Identify which cell holds the provided text, then report its [x, y] central coordinate. 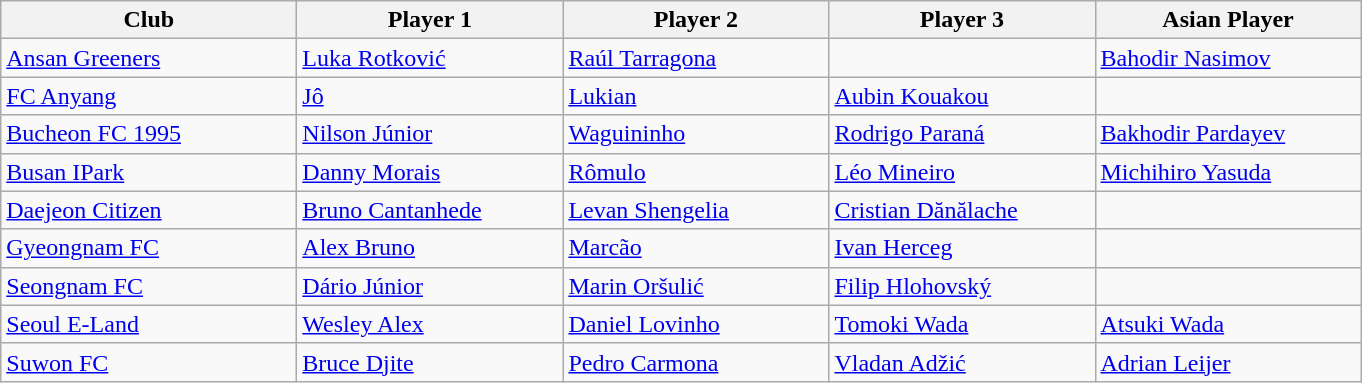
Daniel Lovinho [696, 324]
Nilson Júnior [430, 134]
Levan Shengelia [696, 210]
Danny Morais [430, 172]
Jô [430, 96]
Seongnam FC [149, 286]
Bahodir Nasimov [1228, 58]
Léo Mineiro [962, 172]
Pedro Carmona [696, 362]
Bruce Djite [430, 362]
Wesley Alex [430, 324]
Cristian Dănălache [962, 210]
Marcão [696, 248]
Player 3 [962, 20]
Club [149, 20]
Michihiro Yasuda [1228, 172]
Rômulo [696, 172]
Aubin Kouakou [962, 96]
Luka Rotković [430, 58]
Seoul E-Land [149, 324]
Vladan Adžić [962, 362]
Tomoki Wada [962, 324]
Atsuki Wada [1228, 324]
Adrian Leijer [1228, 362]
Waguininho [696, 134]
Dário Júnior [430, 286]
FC Anyang [149, 96]
Raúl Tarragona [696, 58]
Marin Oršulić [696, 286]
Suwon FC [149, 362]
Player 1 [430, 20]
Alex Bruno [430, 248]
Filip Hlohovský [962, 286]
Busan IPark [149, 172]
Asian Player [1228, 20]
Bucheon FC 1995 [149, 134]
Ansan Greeners [149, 58]
Rodrigo Paraná [962, 134]
Player 2 [696, 20]
Lukian [696, 96]
Bakhodir Pardayev [1228, 134]
Bruno Cantanhede [430, 210]
Daejeon Citizen [149, 210]
Gyeongnam FC [149, 248]
Ivan Herceg [962, 248]
